Capture the cell that displays the provided text and extract its (x, y) central coordinate. 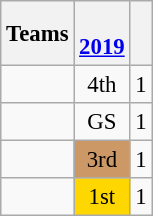
4th (102, 85)
1st (102, 197)
GS (102, 122)
Teams (38, 34)
3rd (102, 160)
2019 (102, 34)
